Provide the (x, y) coordinate of the cell's center where the given text is located.  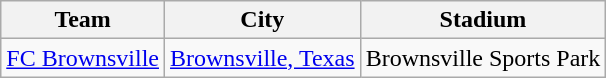
Team (83, 20)
Brownsville, Texas (263, 58)
FC Brownsville (83, 58)
Brownsville Sports Park (483, 58)
City (263, 20)
Stadium (483, 20)
